Return [X, Y] of the center of cell containing provided text 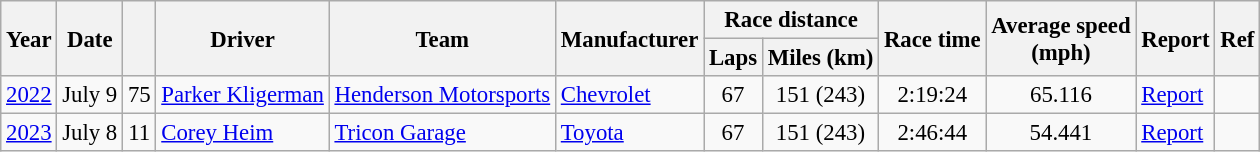
2022 [29, 95]
2:46:44 [932, 133]
Toyota [629, 133]
Manufacturer [629, 38]
Race time [932, 38]
Parker Kligerman [242, 95]
2:19:24 [932, 95]
Corey Heim [242, 133]
11 [140, 133]
Date [90, 38]
Henderson Motorsports [442, 95]
Tricon Garage [442, 133]
Laps [734, 58]
65.116 [1061, 95]
Average speed(mph) [1061, 38]
Chevrolet [629, 95]
July 8 [90, 133]
2023 [29, 133]
Miles (km) [820, 58]
Ref [1238, 38]
Driver [242, 38]
July 9 [90, 95]
54.441 [1061, 133]
Year [29, 38]
Race distance [792, 20]
75 [140, 95]
Team [442, 38]
